Pinpoint the cell where the given text exists, returning its [x, y] midpoint coordinate. 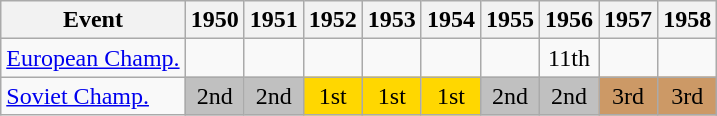
1953 [392, 20]
1952 [332, 20]
Event [93, 20]
European Champ. [93, 58]
1957 [628, 20]
1954 [450, 20]
Soviet Champ. [93, 96]
1958 [688, 20]
1951 [274, 20]
1956 [568, 20]
1955 [510, 20]
11th [568, 58]
1950 [214, 20]
